For the text-containing cell, return its midpoint in (X, Y) coordinate format. 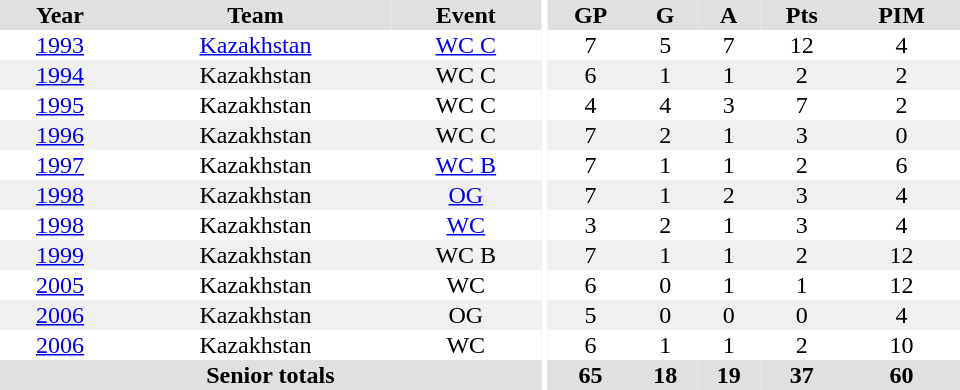
G (665, 15)
2005 (60, 285)
19 (729, 375)
65 (591, 375)
Team (256, 15)
1999 (60, 255)
1997 (60, 165)
37 (802, 375)
10 (902, 345)
1994 (60, 75)
1993 (60, 45)
PIM (902, 15)
GP (591, 15)
1995 (60, 105)
A (729, 15)
1996 (60, 135)
Year (60, 15)
Pts (802, 15)
Senior totals (270, 375)
60 (902, 375)
18 (665, 375)
Event (466, 15)
